Extract the (x, y) coordinate from the center of the cell holding the provided text.  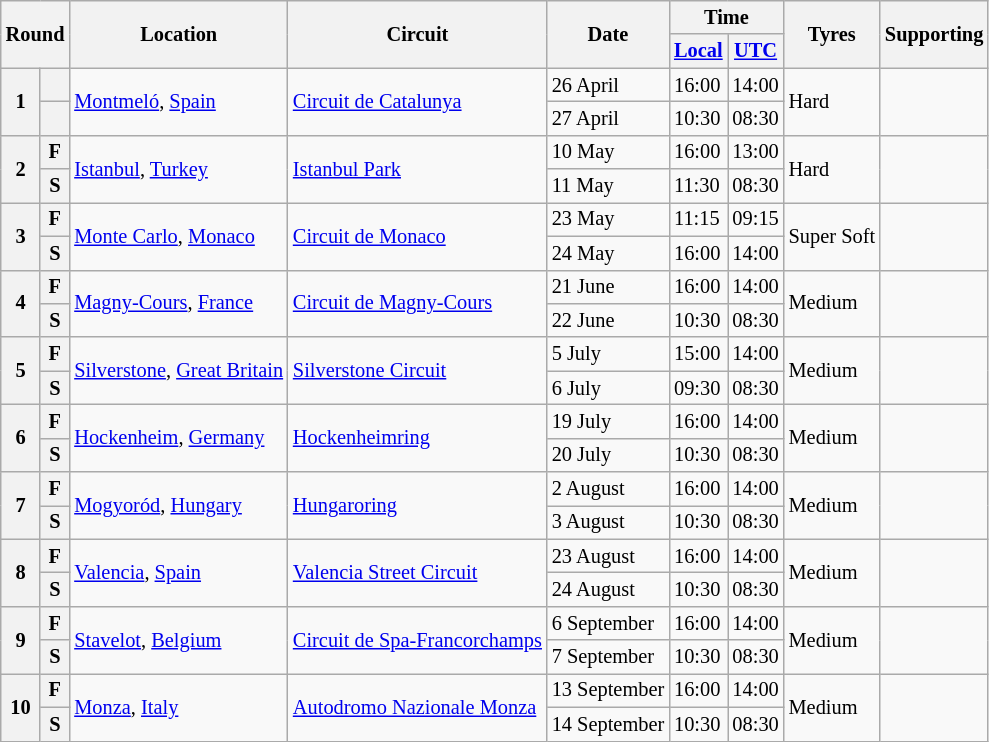
13 September (608, 690)
Hockenheimring (418, 438)
Monte Carlo, Monaco (178, 236)
Istanbul, Turkey (178, 168)
Stavelot, Belgium (178, 640)
5 (20, 370)
Hockenheim, Germany (178, 438)
Local (698, 51)
Mogyoród, Hungary (178, 506)
Supporting (934, 34)
13:00 (756, 152)
Valencia, Spain (178, 572)
23 August (608, 556)
23 May (608, 219)
9 (20, 640)
Autodromo Nazionale Monza (418, 706)
10 (20, 706)
7 September (608, 657)
14 September (608, 724)
24 August (608, 589)
Circuit de Catalunya (418, 102)
26 April (608, 85)
4 (20, 304)
3 (20, 236)
2 (20, 168)
27 April (608, 118)
Silverstone, Great Britain (178, 370)
21 June (608, 287)
20 July (608, 455)
Valencia Street Circuit (418, 572)
Circuit de Monaco (418, 236)
Round (36, 34)
11:30 (698, 186)
11 May (608, 186)
09:30 (698, 388)
1 (20, 102)
Monza, Italy (178, 706)
Time (726, 17)
24 May (608, 253)
7 (20, 506)
2 August (608, 489)
Magny-Cours, France (178, 304)
8 (20, 572)
5 July (608, 354)
Date (608, 34)
Tyres (832, 34)
6 September (608, 623)
Circuit (418, 34)
10 May (608, 152)
Location (178, 34)
Silverstone Circuit (418, 370)
Hungaroring (418, 506)
Circuit de Spa-Francorchamps (418, 640)
Super Soft (832, 236)
11:15 (698, 219)
6 July (608, 388)
19 July (608, 421)
15:00 (698, 354)
3 August (608, 522)
UTC (756, 51)
Circuit de Magny-Cours (418, 304)
Montmeló, Spain (178, 102)
22 June (608, 320)
6 (20, 438)
09:15 (756, 219)
Istanbul Park (418, 168)
